Capture the cell that displays the provided text and extract its (X, Y) central coordinate. 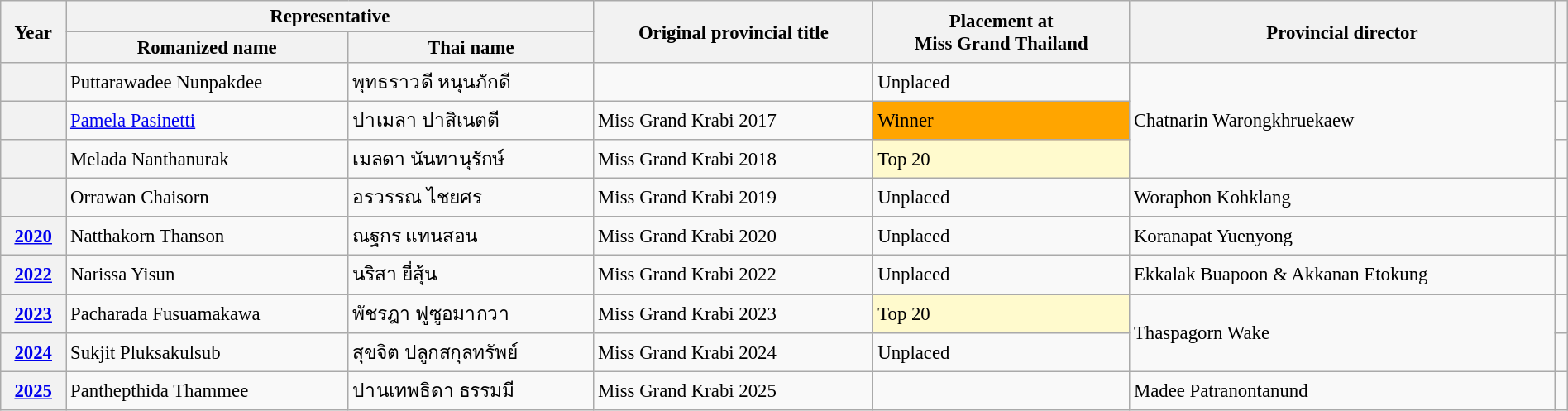
สุขจิต ปลูกสกุลทรัพย์ (471, 352)
Year (33, 31)
Pamela Pasinetti (207, 121)
2020 (33, 237)
Miss Grand Krabi 2023 (734, 314)
Panthepthida Thammee (207, 390)
2025 (33, 390)
Melada Nanthanurak (207, 159)
Miss Grand Krabi 2018 (734, 159)
Thaspagorn Wake (1343, 332)
นริสา ยี่สุ้น (471, 275)
Natthakorn Thanson (207, 237)
Thai name (471, 48)
Placement atMiss Grand Thailand (1002, 31)
Koranapat Yuenyong (1343, 237)
ปานเทพธิดา ธรรมมี (471, 390)
2023 (33, 314)
Miss Grand Krabi 2019 (734, 198)
Miss Grand Krabi 2025 (734, 390)
Representative (330, 17)
2024 (33, 352)
ปาเมลา ปาสิเนตตี (471, 121)
พัชรฎา ฟูซูอมากวา (471, 314)
Miss Grand Krabi 2020 (734, 237)
Original provincial title (734, 31)
Pacharada Fusuamakawa (207, 314)
เมลดา นันทานุรักษ์ (471, 159)
Chatnarin Warongkhruekaew (1343, 121)
Miss Grand Krabi 2017 (734, 121)
Narissa Yisun (207, 275)
Sukjit Pluksakulsub (207, 352)
2022 (33, 275)
ณฐกร แทนสอน (471, 237)
พุทธราวดี หนุนภักดี (471, 83)
อรวรรณ ไชยศร (471, 198)
Woraphon Kohklang (1343, 198)
Provincial director (1343, 31)
Miss Grand Krabi 2024 (734, 352)
Winner (1002, 121)
Ekkalak Buapoon & Akkanan Etokung (1343, 275)
Miss Grand Krabi 2022 (734, 275)
Orrawan Chaisorn (207, 198)
Romanized name (207, 48)
Madee Patranontanund (1343, 390)
Puttarawadee Nunpakdee (207, 83)
